Detect which cell encompasses the target text, then output its [X, Y] center coordinate. 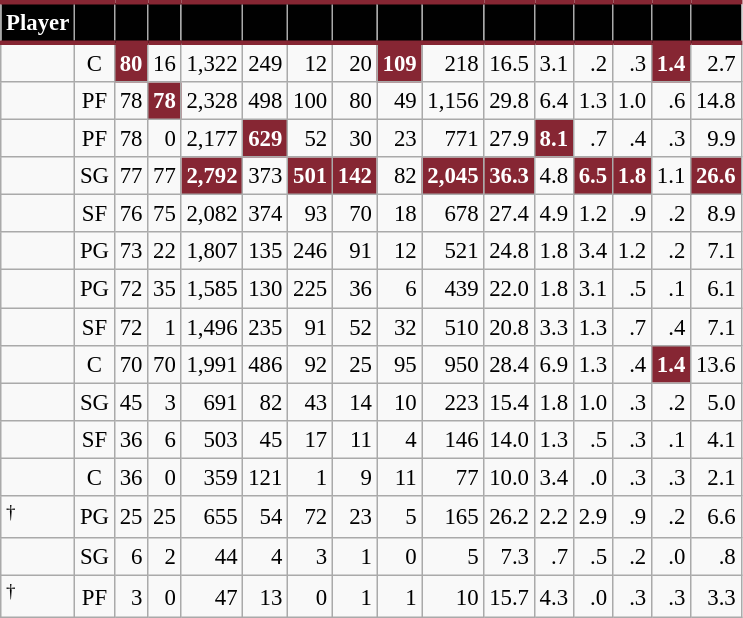
Player [38, 22]
486 [266, 364]
142 [354, 176]
75 [164, 214]
2.1 [716, 477]
4.1 [716, 439]
18 [400, 214]
1,322 [212, 62]
26.6 [716, 176]
2,792 [212, 176]
16 [164, 62]
30 [354, 139]
439 [453, 289]
20 [354, 62]
7.3 [509, 557]
109 [400, 62]
76 [130, 214]
678 [453, 214]
27.4 [509, 214]
950 [453, 364]
.8 [716, 557]
503 [212, 439]
2.9 [592, 517]
73 [130, 251]
2.7 [716, 62]
47 [212, 596]
165 [453, 517]
2.2 [554, 517]
223 [453, 402]
691 [212, 402]
14.8 [716, 101]
22 [164, 251]
13 [266, 596]
95 [400, 364]
29.8 [509, 101]
27.9 [509, 139]
49 [400, 101]
373 [266, 176]
629 [266, 139]
1,585 [212, 289]
36.3 [509, 176]
771 [453, 139]
146 [453, 439]
35 [164, 289]
225 [310, 289]
16.5 [509, 62]
1,991 [212, 364]
22.0 [509, 289]
4.8 [554, 176]
521 [453, 251]
32 [400, 327]
2,082 [212, 214]
8.1 [554, 139]
14.0 [509, 439]
249 [266, 62]
121 [266, 477]
501 [310, 176]
655 [212, 517]
24.8 [509, 251]
1,496 [212, 327]
135 [266, 251]
13.6 [716, 364]
246 [310, 251]
4.9 [554, 214]
6.5 [592, 176]
2,328 [212, 101]
43 [310, 402]
6.9 [554, 364]
44 [212, 557]
235 [266, 327]
2,177 [212, 139]
498 [266, 101]
92 [310, 364]
1,156 [453, 101]
218 [453, 62]
17 [310, 439]
9.9 [716, 139]
130 [266, 289]
.6 [672, 101]
15.4 [509, 402]
26.2 [509, 517]
8.9 [716, 214]
2,045 [453, 176]
359 [212, 477]
4.3 [554, 596]
28.4 [509, 364]
20.8 [509, 327]
9 [354, 477]
1.1 [672, 176]
2 [164, 557]
510 [453, 327]
100 [310, 101]
10.0 [509, 477]
6.4 [554, 101]
6.1 [716, 289]
5.0 [716, 402]
15.7 [509, 596]
1,807 [212, 251]
374 [266, 214]
14 [354, 402]
54 [266, 517]
93 [310, 214]
6.6 [716, 517]
